Scan for the cell matching the given text and deliver its (x, y) coordinate at center. 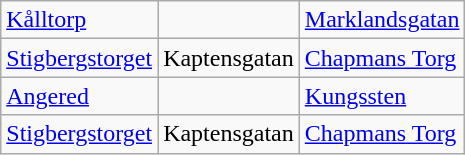
Marklandsgatan (382, 20)
Kungssten (382, 96)
Kålltorp (80, 20)
Angered (80, 96)
